Pinpoint the cell where the given text exists, returning its (x, y) midpoint coordinate. 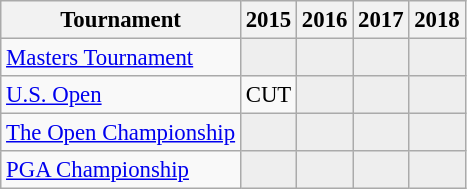
2016 (325, 20)
Tournament (121, 20)
2017 (381, 20)
The Open Championship (121, 133)
2018 (437, 20)
U.S. Open (121, 95)
2015 (268, 20)
CUT (268, 95)
Masters Tournament (121, 58)
PGA Championship (121, 170)
